Identify which cell holds the provided text, then report its [X, Y] central coordinate. 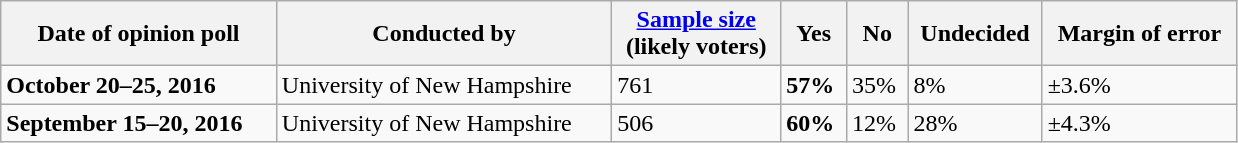
Undecided [975, 34]
28% [975, 123]
761 [696, 85]
60% [814, 123]
12% [878, 123]
Sample size(likely voters) [696, 34]
8% [975, 85]
No [878, 34]
Margin of error [1140, 34]
October 20–25, 2016 [139, 85]
±3.6% [1140, 85]
57% [814, 85]
Conducted by [444, 34]
Date of opinion poll [139, 34]
Yes [814, 34]
September 15–20, 2016 [139, 123]
±4.3% [1140, 123]
506 [696, 123]
35% [878, 85]
